Search for the cell housing the specified text and yield its (x, y) center coordinate. 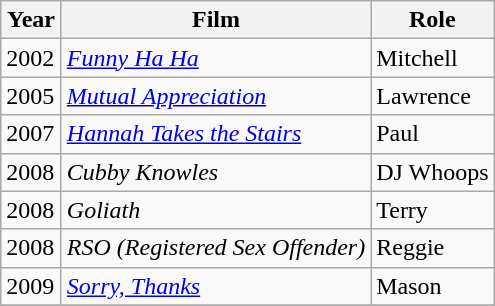
Goliath (216, 210)
Funny Ha Ha (216, 58)
2009 (32, 286)
DJ Whoops (432, 172)
Lawrence (432, 96)
2007 (32, 134)
Mutual Appreciation (216, 96)
Reggie (432, 248)
Role (432, 20)
2002 (32, 58)
Mason (432, 286)
Cubby Knowles (216, 172)
Hannah Takes the Stairs (216, 134)
Sorry, Thanks (216, 286)
Terry (432, 210)
Year (32, 20)
Paul (432, 134)
RSO (Registered Sex Offender) (216, 248)
Film (216, 20)
Mitchell (432, 58)
2005 (32, 96)
